Locate the cell with the specified text and output its [x, y] center coordinate. 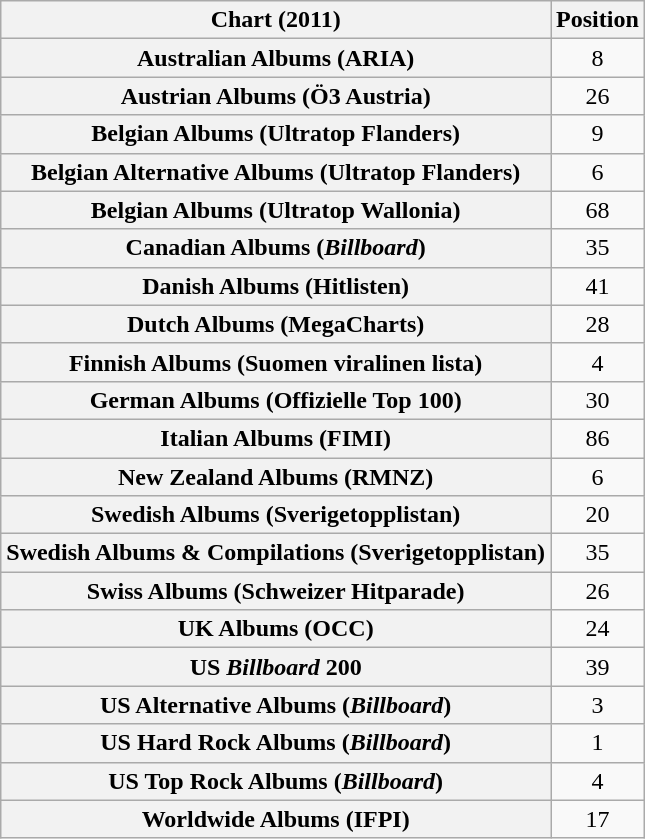
1 [598, 743]
39 [598, 667]
Finnish Albums (Suomen viralinen lista) [276, 362]
17 [598, 819]
86 [598, 438]
Chart (2011) [276, 20]
24 [598, 629]
Swedish Albums (Sverigetopplistan) [276, 515]
30 [598, 400]
Dutch Albums (MegaCharts) [276, 324]
Belgian Alternative Albums (Ultratop Flanders) [276, 172]
Belgian Albums (Ultratop Wallonia) [276, 210]
20 [598, 515]
Position [598, 20]
68 [598, 210]
US Hard Rock Albums (Billboard) [276, 743]
New Zealand Albums (RMNZ) [276, 477]
Australian Albums (ARIA) [276, 58]
Swiss Albums (Schweizer Hitparade) [276, 591]
Swedish Albums & Compilations (Sverigetopplistan) [276, 553]
UK Albums (OCC) [276, 629]
German Albums (Offizielle Top 100) [276, 400]
41 [598, 286]
Canadian Albums (Billboard) [276, 248]
Danish Albums (Hitlisten) [276, 286]
3 [598, 705]
Austrian Albums (Ö3 Austria) [276, 96]
Worldwide Albums (IFPI) [276, 819]
8 [598, 58]
US Top Rock Albums (Billboard) [276, 781]
US Alternative Albums (Billboard) [276, 705]
9 [598, 134]
US Billboard 200 [276, 667]
Belgian Albums (Ultratop Flanders) [276, 134]
Italian Albums (FIMI) [276, 438]
28 [598, 324]
